From the cell containing the given text, extract its center point as [X, Y] coordinate. 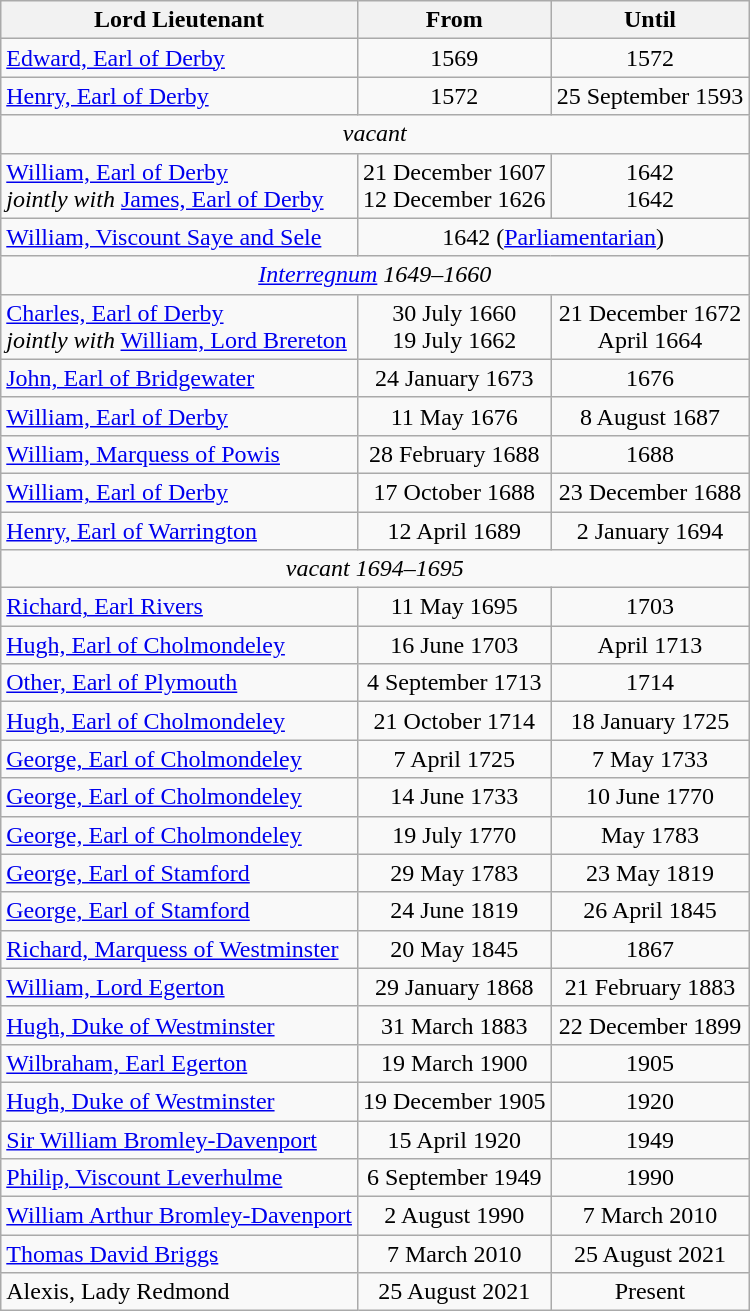
Until [650, 20]
1905 [650, 1063]
12 April 1689 [454, 531]
vacant 1694–1695 [375, 569]
1676 [650, 378]
25 September 1593 [650, 96]
From [454, 20]
19 December 1905 [454, 1101]
2 August 1990 [454, 1216]
6 September 1949 [454, 1178]
1990 [650, 1178]
21 October 1714 [454, 721]
William, Marquess of Powis [180, 454]
24 January 1673 [454, 378]
1867 [650, 949]
2 January 1694 [650, 531]
Charles, Earl of Derby jointly with William, Lord Brereton [180, 326]
18 January 1725 [650, 721]
7 April 1725 [454, 759]
Wilbraham, Earl Egerton [180, 1063]
21 December 160712 December 1626 [454, 186]
Richard, Earl Rivers [180, 607]
4 September 1713 [454, 683]
Edward, Earl of Derby [180, 58]
16 June 1703 [454, 645]
1949 [650, 1139]
23 December 1688 [650, 492]
23 May 1819 [650, 873]
Henry, Earl of Warrington [180, 531]
29 May 1783 [454, 873]
19 March 1900 [454, 1063]
21 December 1672April 1664 [650, 326]
Interregnum 1649–1660 [375, 275]
11 May 1676 [454, 416]
vacant [375, 134]
14 June 1733 [454, 797]
Sir William Bromley-Davenport [180, 1139]
April 1713 [650, 645]
31 March 1883 [454, 1025]
Alexis, Lady Redmond [180, 1292]
1642 (Parliamentarian) [552, 237]
William Arthur Bromley-Davenport [180, 1216]
24 June 1819 [454, 911]
Philip, Viscount Leverhulme [180, 1178]
21 February 1883 [650, 987]
28 February 1688 [454, 454]
William, Lord Egerton [180, 987]
William, Earl of Derby jointly with James, Earl of Derby [180, 186]
John, Earl of Bridgewater [180, 378]
Other, Earl of Plymouth [180, 683]
Henry, Earl of Derby [180, 96]
20 May 1845 [454, 949]
1714 [650, 683]
Thomas David Briggs [180, 1254]
William, Viscount Saye and Sele [180, 237]
Present [650, 1292]
26 April 1845 [650, 911]
22 December 1899 [650, 1025]
11 May 1695 [454, 607]
1920 [650, 1101]
7 May 1733 [650, 759]
29 January 1868 [454, 987]
May 1783 [650, 835]
10 June 1770 [650, 797]
17 October 1688 [454, 492]
1688 [650, 454]
Lord Lieutenant [180, 20]
15 April 1920 [454, 1139]
8 August 1687 [650, 416]
30 July 166019 July 1662 [454, 326]
16421642 [650, 186]
1569 [454, 58]
Richard, Marquess of Westminster [180, 949]
19 July 1770 [454, 835]
1703 [650, 607]
